Scan for the cell matching the given text and deliver its (x, y) coordinate at center. 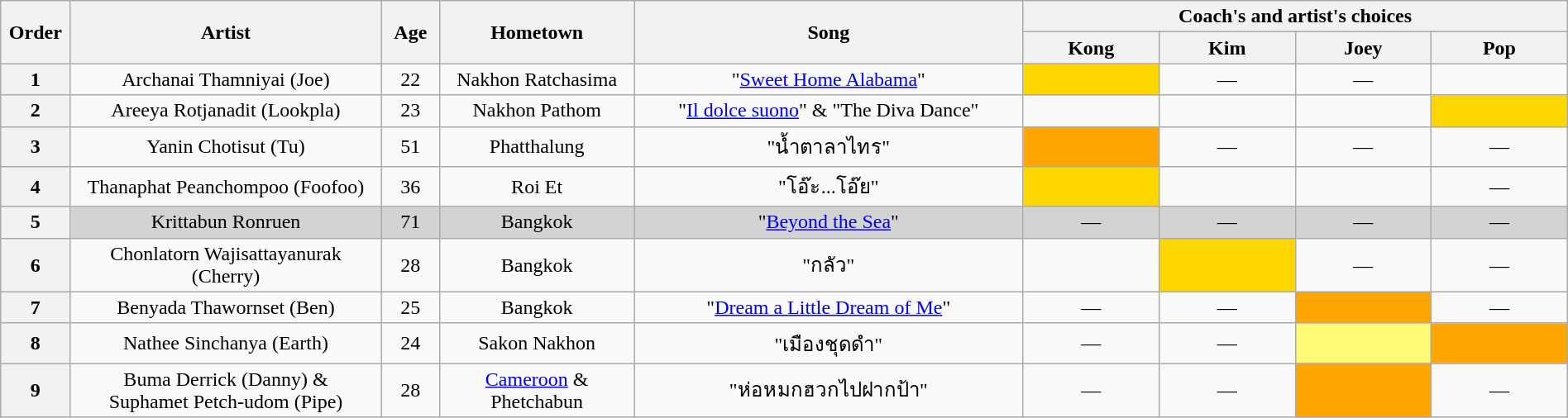
"Il dolce suono" & "The Diva Dance" (829, 111)
Nathee Sinchanya (Earth) (226, 344)
5 (36, 222)
9 (36, 390)
4 (36, 187)
Chonlatorn Wajisattayanurak (Cherry) (226, 264)
22 (410, 79)
Kong (1092, 48)
Sakon Nakhon (538, 344)
Roi Et (538, 187)
Cameroon & Phetchabun (538, 390)
"Beyond the Sea" (829, 222)
3 (36, 147)
"น้ำตาลาไทร" (829, 147)
"โอ๊ะ...โอ๊ย" (829, 187)
51 (410, 147)
Order (36, 32)
Areeya Rotjanadit (Lookpla) (226, 111)
"ห่อหมกฮวกไปฝากป้า" (829, 390)
24 (410, 344)
Pop (1500, 48)
36 (410, 187)
Hometown (538, 32)
6 (36, 264)
Nakhon Pathom (538, 111)
Nakhon Ratchasima (538, 79)
Age (410, 32)
71 (410, 222)
Krittabun Ronruen (226, 222)
Song (829, 32)
23 (410, 111)
8 (36, 344)
Joey (1363, 48)
"Dream a Little Dream of Me" (829, 307)
Benyada Thawornset (Ben) (226, 307)
"เมืองชุดดำ" (829, 344)
Thanaphat Peanchompoo (Foofoo) (226, 187)
25 (410, 307)
Archanai Thamniyai (Joe) (226, 79)
2 (36, 111)
1 (36, 79)
Kim (1227, 48)
Yanin Chotisut (Tu) (226, 147)
Artist (226, 32)
Phatthalung (538, 147)
"กลัว" (829, 264)
"Sweet Home Alabama" (829, 79)
Buma Derrick (Danny) & Suphamet Petch-udom (Pipe) (226, 390)
Coach's and artist's choices (1295, 17)
7 (36, 307)
